From the cell containing the given text, extract its center point as [x, y] coordinate. 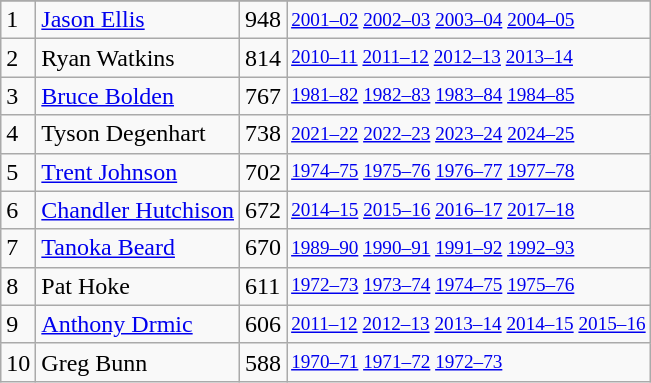
611 [264, 286]
3 [18, 96]
1 [18, 20]
1974–75 1975–76 1976–77 1977–78 [469, 172]
738 [264, 134]
Chandler Hutchison [138, 210]
Tanoka Beard [138, 248]
5 [18, 172]
767 [264, 96]
2011–12 2012–13 2013–14 2014–15 2015–16 [469, 324]
2001–02 2002–03 2003–04 2004–05 [469, 20]
2014–15 2015–16 2016–17 2017–18 [469, 210]
814 [264, 58]
670 [264, 248]
672 [264, 210]
Anthony Drmic [138, 324]
1981–82 1982–83 1983–84 1984–85 [469, 96]
Trent Johnson [138, 172]
7 [18, 248]
948 [264, 20]
2021–22 2022–23 2023–24 2024–25 [469, 134]
Ryan Watkins [138, 58]
702 [264, 172]
1989–90 1990–91 1991–92 1992–93 [469, 248]
Pat Hoke [138, 286]
2010–11 2011–12 2012–13 2013–14 [469, 58]
Jason Ellis [138, 20]
1972–73 1973–74 1974–75 1975–76 [469, 286]
4 [18, 134]
588 [264, 362]
1970–71 1971–72 1972–73 [469, 362]
8 [18, 286]
Greg Bunn [138, 362]
6 [18, 210]
Bruce Bolden [138, 96]
2 [18, 58]
606 [264, 324]
9 [18, 324]
Tyson Degenhart [138, 134]
10 [18, 362]
